Return the (X, Y) coordinate for the center point of the cell that contains the specified text.  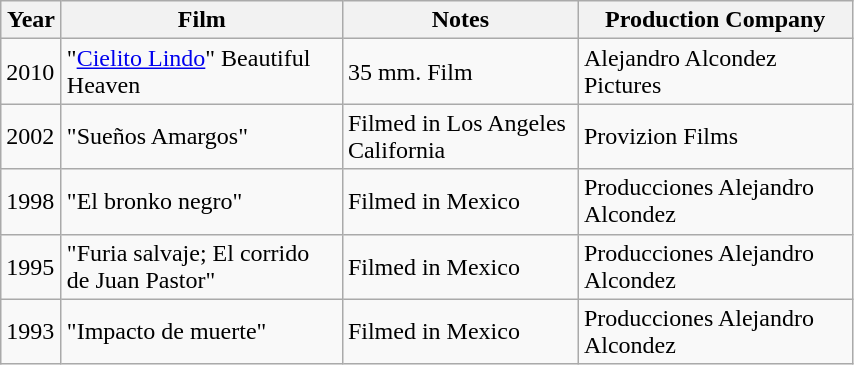
1995 (32, 266)
Provizion Films (715, 136)
Year (32, 20)
1993 (32, 332)
1998 (32, 202)
Production Company (715, 20)
Notes (460, 20)
"Impacto de muerte" (202, 332)
Film (202, 20)
35 mm. Film (460, 72)
"El bronko negro" (202, 202)
Alejandro Alcondez Pictures (715, 72)
"Sueños Amargos" (202, 136)
"Cielito Lindo" Beautiful Heaven (202, 72)
2002 (32, 136)
2010 (32, 72)
Filmed in Los Angeles California (460, 136)
"Furia salvaje; El corrido de Juan Pastor" (202, 266)
